Locate the cell with the specified text and output its (X, Y) center coordinate. 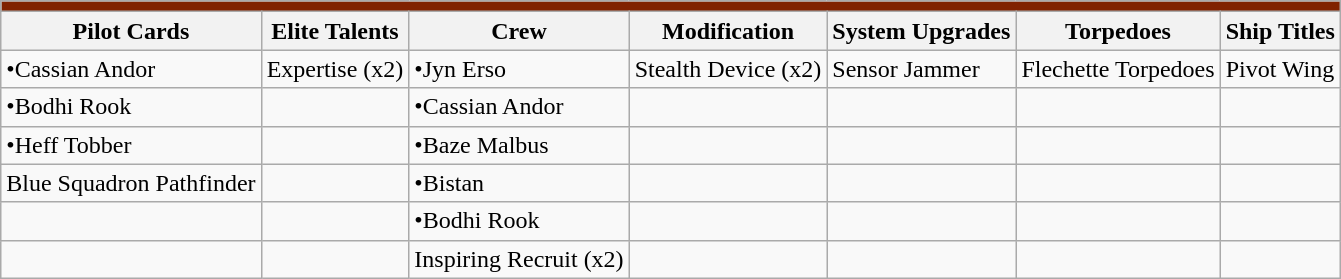
Ship Titles (1280, 31)
Elite Talents (335, 31)
Modification (728, 31)
Crew (519, 31)
Pilot Cards (131, 31)
Stealth Device (x2) (728, 69)
Sensor Jammer (922, 69)
Expertise (x2) (335, 69)
•Bistan (519, 183)
•Heff Tobber (131, 145)
Blue Squadron Pathfinder (131, 183)
Pivot Wing (1280, 69)
Torpedoes (1118, 31)
System Upgrades (922, 31)
Inspiring Recruit (x2) (519, 259)
•Baze Malbus (519, 145)
•Jyn Erso (519, 69)
Flechette Torpedoes (1118, 69)
